Detect which cell encompasses the target text, then output its [x, y] center coordinate. 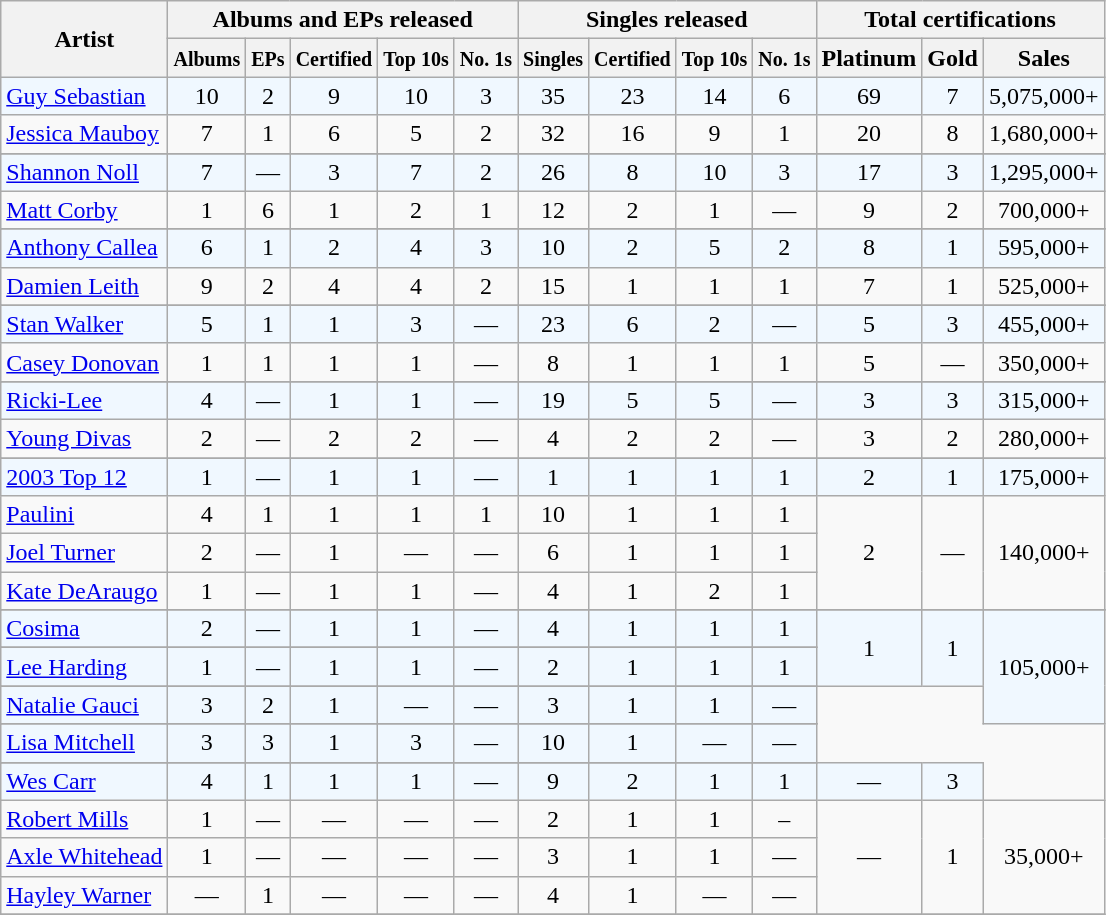
35,000+ [1044, 857]
Natalie Gauci [84, 705]
Robert Mills [84, 819]
Cosima [84, 629]
Shannon Noll [84, 172]
455,000+ [1044, 324]
350,000+ [1044, 362]
Platinum [869, 58]
2003 Top 12 [84, 477]
280,000+ [1044, 438]
Axle Whitehead [84, 857]
105,000+ [1044, 667]
Guy Sebastian [84, 96]
Gold [953, 58]
140,000+ [1044, 553]
Lisa Mitchell [84, 743]
26 [554, 172]
69 [869, 96]
32 [554, 134]
1,295,000+ [1044, 172]
Casey Donovan [84, 362]
16 [633, 134]
700,000+ [1044, 210]
Artist [84, 39]
20 [869, 134]
Kate DeAraugo [84, 591]
Singles [554, 58]
Ricki-Lee [84, 400]
15 [554, 286]
Singles released [667, 20]
Albums [207, 58]
Sales [1044, 58]
35 [554, 96]
14 [714, 96]
595,000+ [1044, 248]
Damien Leith [84, 286]
Albums and EPs released [343, 20]
Jessica Mauboy [84, 134]
525,000+ [1044, 286]
315,000+ [1044, 400]
Matt Corby [84, 210]
175,000+ [1044, 477]
1,680,000+ [1044, 134]
Wes Carr [84, 781]
Hayley Warner [84, 895]
Young Divas [84, 438]
17 [869, 172]
EPs [268, 58]
Total certifications [960, 20]
Joel Turner [84, 553]
19 [554, 400]
Paulini [84, 515]
– [784, 819]
5,075,000+ [1044, 96]
Stan Walker [84, 324]
Lee Harding [84, 667]
Anthony Callea [84, 248]
12 [554, 210]
